Extract the (X, Y) coordinate from the center of the cell holding the provided text.  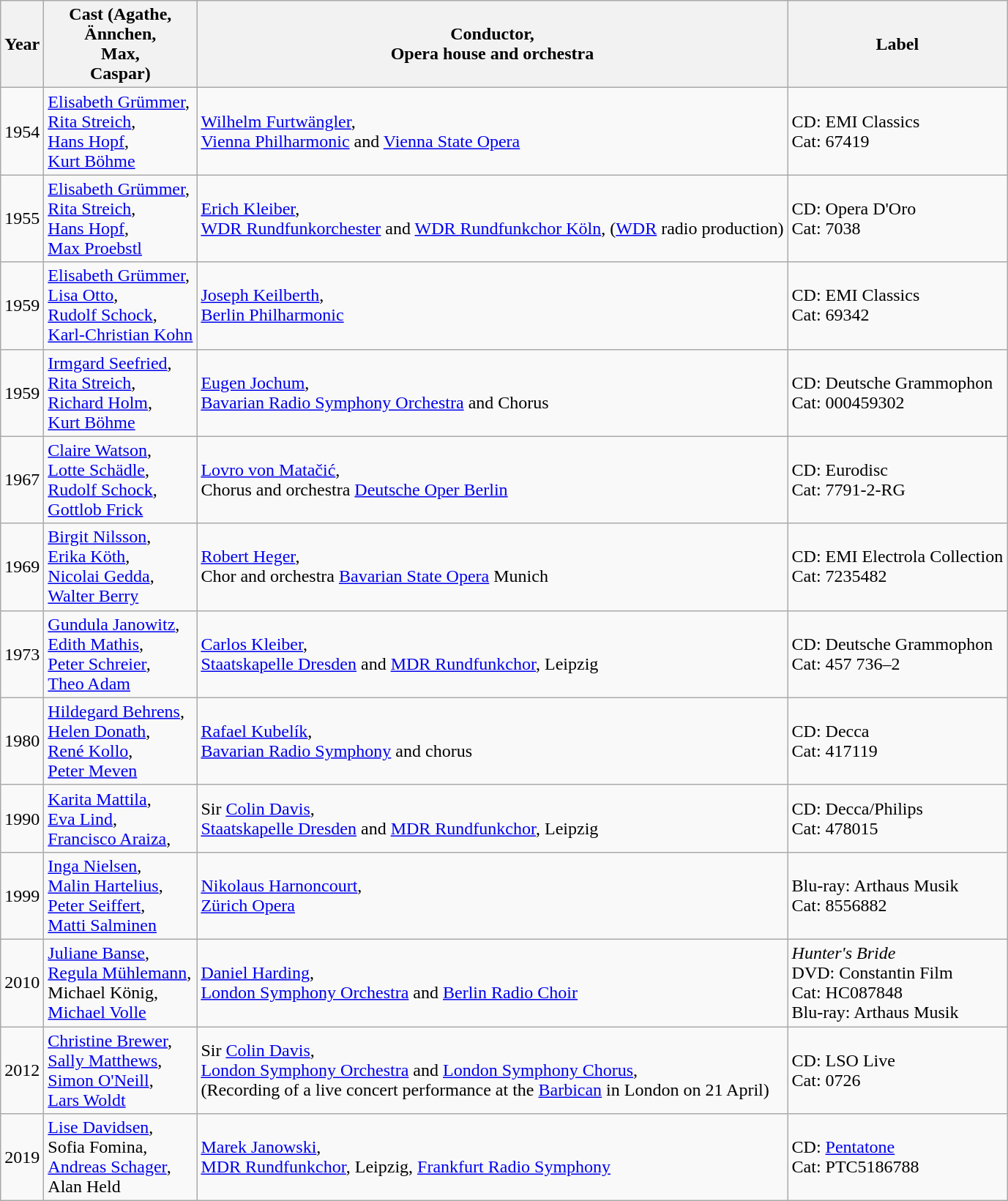
1967 (22, 480)
1969 (22, 566)
CD: EurodiscCat: 7791-2-RG (897, 480)
CD: Opera D'OroCat: 7038 (897, 218)
Inga Nielsen,Malin Hartelius,Peter Seiffert,Matti Salminen (120, 896)
Label (897, 44)
1990 (22, 818)
Nikolaus Harnoncourt,Zürich Opera (492, 896)
Daniel Harding,London Symphony Orchestra and Berlin Radio Choir (492, 982)
1973 (22, 654)
Claire Watson,Lotte Schädle,Rudolf Schock,Gottlob Frick (120, 480)
Marek Janowski,MDR Rundfunkchor, Leipzig, Frankfurt Radio Symphony (492, 1158)
Eugen Jochum,Bavarian Radio Symphony Orchestra and Chorus (492, 392)
Elisabeth Grümmer,Lisa Otto,Rudolf Schock,Karl-Christian Kohn (120, 306)
Hildegard Behrens,Helen Donath,René Kollo,Peter Meven (120, 741)
Gundula Janowitz,Edith Mathis,Peter Schreier,Theo Adam (120, 654)
2012 (22, 1070)
CD: LSO LiveCat: 0726 (897, 1070)
Wilhelm Furtwängler,Vienna Philharmonic and Vienna State Opera (492, 132)
Christine Brewer,Sally Matthews,Simon O'Neill,Lars Woldt (120, 1070)
1955 (22, 218)
CD: DeccaCat: 417119 (897, 741)
1999 (22, 896)
Cast (Agathe,Ännchen,Max,Caspar) (120, 44)
Erich Kleiber,WDR Rundfunkorchester and WDR Rundfunkchor Köln, (WDR radio production) (492, 218)
Juliane Banse,Regula Mühlemann,Michael König,Michael Volle (120, 982)
Karita Mattila,Eva Lind,Francisco Araiza, (120, 818)
1980 (22, 741)
Robert Heger, Chor and orchestra Bavarian State Opera Munich (492, 566)
2019 (22, 1158)
1954 (22, 132)
CD: EMI ClassicsCat: 69342 (897, 306)
Rafael Kubelík,Bavarian Radio Symphony and chorus (492, 741)
CD: EMI ClassicsCat: 67419 (897, 132)
Birgit Nilsson,Erika Köth,Nicolai Gedda,Walter Berry (120, 566)
Carlos Kleiber,Staatskapelle Dresden and MDR Rundfunkchor, Leipzig (492, 654)
Hunter's BrideDVD: Constantin FilmCat: HC087848Blu-ray: Arthaus Musik (897, 982)
CD: Deutsche GrammophonCat: 000459302 (897, 392)
Lovro von Matačić,Chorus and orchestra Deutsche Oper Berlin (492, 480)
2010 (22, 982)
Sir Colin Davis,London Symphony Orchestra and London Symphony Chorus,(Recording of a live concert performance at the Barbican in London on 21 April) (492, 1070)
Elisabeth Grümmer,Rita Streich,Hans Hopf,Max Proebstl (120, 218)
CD: EMI Electrola CollectionCat: 7235482 (897, 566)
Blu-ray: Arthaus MusikCat: 8556882 (897, 896)
CD: Pentatone Cat: PTC5186788 (897, 1158)
Lise Davidsen, Sofia Fomina,Andreas Schager,Alan Held (120, 1158)
Year (22, 44)
CD: Deutsche GrammophonCat: 457 736–2 (897, 654)
CD: Decca/PhilipsCat: 478015 (897, 818)
Joseph Keilberth,Berlin Philharmonic (492, 306)
Sir Colin Davis,Staatskapelle Dresden and MDR Rundfunkchor, Leipzig (492, 818)
Irmgard Seefried,Rita Streich,Richard Holm,Kurt Böhme (120, 392)
Conductor,Opera house and orchestra (492, 44)
Elisabeth Grümmer,Rita Streich,Hans Hopf,Kurt Böhme (120, 132)
